Return (X, Y) of the center of cell containing provided text 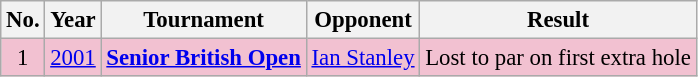
No. (23, 20)
1 (23, 58)
Year (73, 20)
2001 (73, 58)
Result (558, 20)
Ian Stanley (363, 58)
Lost to par on first extra hole (558, 58)
Senior British Open (204, 58)
Opponent (363, 20)
Tournament (204, 20)
